Extract the [x, y] coordinate from the center of the cell holding the provided text.  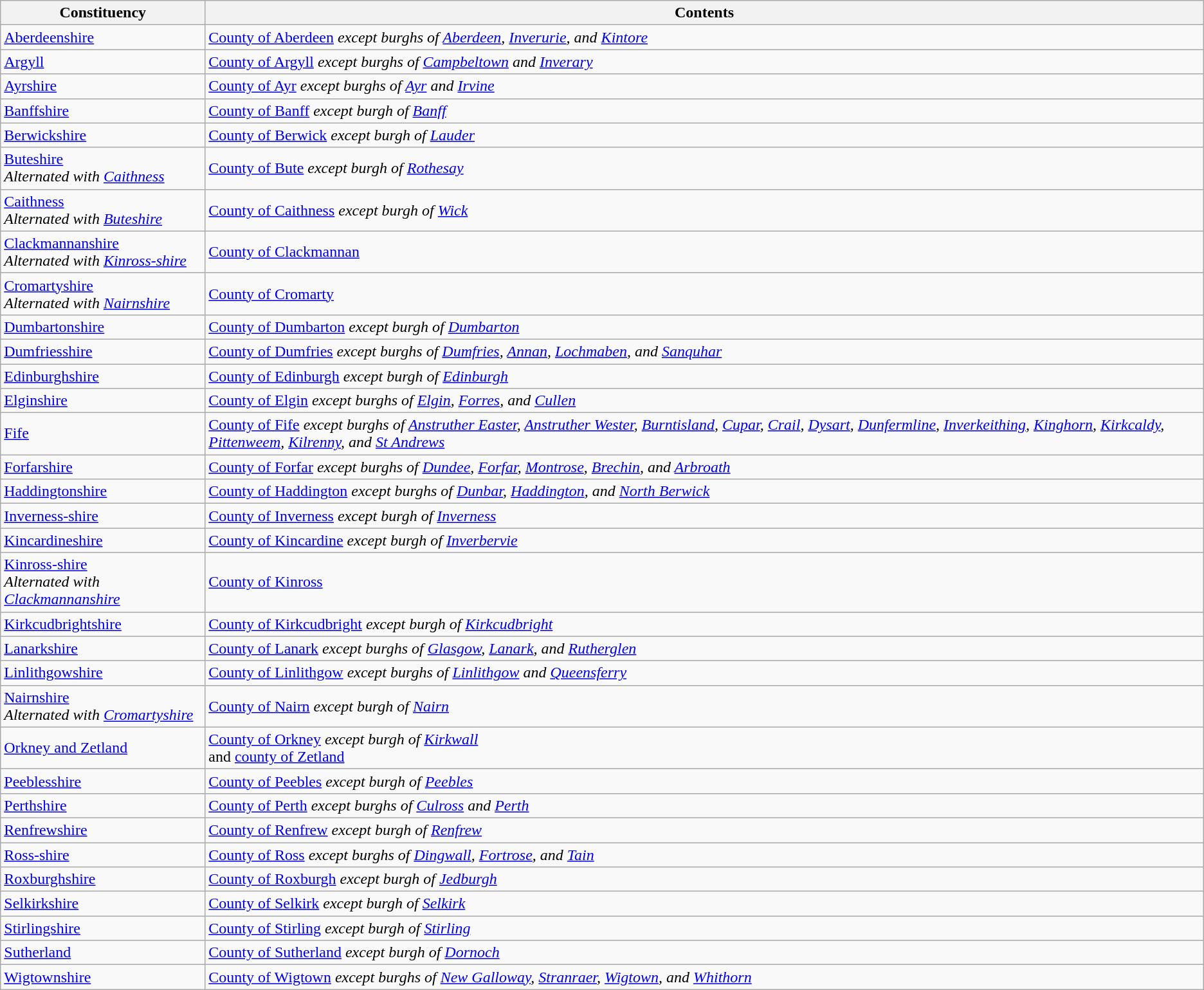
County of Caithness except burgh of Wick [704, 210]
Constituency [103, 13]
Haddingtonshire [103, 491]
Kincardineshire [103, 540]
Cromartyshire Alternated with Nairnshire [103, 293]
County of Inverness except burgh of Inverness [704, 516]
Elginshire [103, 401]
County of Cromarty [704, 293]
County of Wigtown except burghs of New Galloway, Stranraer, Wigtown, and Whithorn [704, 977]
Edinburghshire [103, 376]
Perthshire [103, 805]
County of Argyll except burghs of Campbeltown and Inverary [704, 62]
County of Clackmannan [704, 252]
County of Peebles except burgh of Peebles [704, 781]
County of Nairn except burgh of Nairn [704, 706]
County of Kincardine except burgh of Inverbervie [704, 540]
Buteshire Alternated with Caithness [103, 169]
Peeblesshire [103, 781]
County of Perth except burghs of Culross and Perth [704, 805]
County of Haddington except burghs of Dunbar, Haddington, and North Berwick [704, 491]
County of Kinross [704, 582]
Banffshire [103, 111]
Stirlingshire [103, 928]
Argyll [103, 62]
Renfrewshire [103, 830]
County of Dumbarton except burgh of Dumbarton [704, 327]
Ross-shire [103, 855]
Ayrshire [103, 86]
Sutherland [103, 953]
County of Dumfries except burghs of Dumfries, Annan, Lochmaben, and Sanquhar [704, 351]
Aberdeenshire [103, 37]
County of Ayr except burghs of Ayr and Irvine [704, 86]
Clackmannanshire Alternated with Kinross-shire [103, 252]
County of Forfar except burghs of Dundee, Forfar, Montrose, Brechin, and Arbroath [704, 467]
County of Orkney except burgh of Kirkwall and county of Zetland [704, 747]
Forfarshire [103, 467]
Wigtownshire [103, 977]
Inverness-shire [103, 516]
County of Aberdeen except burghs of Aberdeen, Inverurie, and Kintore [704, 37]
County of Banff except burgh of Banff [704, 111]
Linlithgowshire [103, 673]
Lanarkshire [103, 648]
Dumfriesshire [103, 351]
County of Roxburgh except burgh of Jedburgh [704, 879]
Kirkcudbrightshire [103, 624]
County of Bute except burgh of Rothesay [704, 169]
Fife [103, 434]
County of Linlithgow except burghs of Linlithgow and Queensferry [704, 673]
Berwickshire [103, 135]
County of Selkirk except burgh of Selkirk [704, 904]
Selkirkshire [103, 904]
County of Edinburgh except burgh of Edinburgh [704, 376]
Caithness Alternated with Buteshire [103, 210]
County of Elgin except burghs of Elgin, Forres, and Cullen [704, 401]
County of Kirkcudbright except burgh of Kirkcudbright [704, 624]
Orkney and Zetland [103, 747]
County of Sutherland except burgh of Dornoch [704, 953]
Roxburghshire [103, 879]
County of Lanark except burghs of Glasgow, Lanark, and Rutherglen [704, 648]
Kinross-shire Alternated with Clackmannanshire [103, 582]
Contents [704, 13]
County of Stirling except burgh of Stirling [704, 928]
County of Renfrew except burgh of Renfrew [704, 830]
County of Berwick except burgh of Lauder [704, 135]
County of Ross except burghs of Dingwall, Fortrose, and Tain [704, 855]
Dumbartonshire [103, 327]
Nairnshire Alternated with Cromartyshire [103, 706]
